Provide the (X, Y) coordinate of the cell's center where the given text is located.  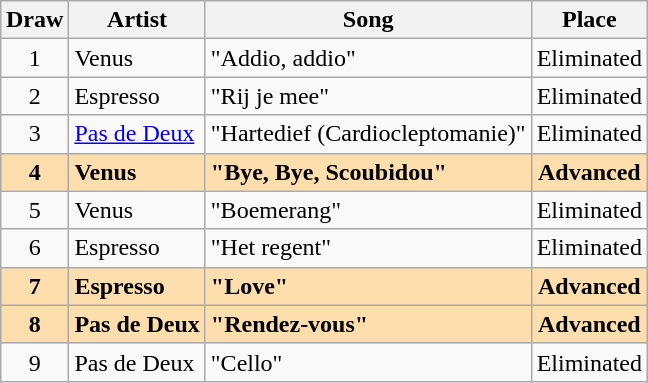
9 (34, 362)
"Boemerang" (368, 210)
3 (34, 134)
"Love" (368, 286)
Artist (137, 20)
2 (34, 96)
"Cello" (368, 362)
"Addio, addio" (368, 58)
Draw (34, 20)
"Rendez-vous" (368, 324)
1 (34, 58)
"Hartedief (Cardiocleptomanie)" (368, 134)
8 (34, 324)
Song (368, 20)
Place (589, 20)
7 (34, 286)
"Het regent" (368, 248)
"Bye, Bye, Scoubidou" (368, 172)
5 (34, 210)
4 (34, 172)
6 (34, 248)
"Rij je mee" (368, 96)
